Find where the given text appears and provide that cell's center as (x, y) coordinate. 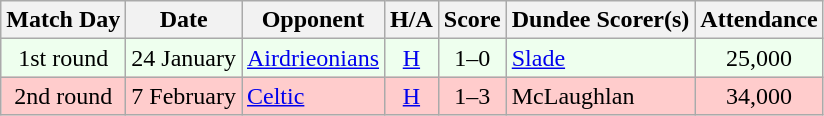
Score (472, 20)
Opponent (314, 20)
24 January (184, 58)
McLaughlan (600, 96)
H/A (412, 20)
25,000 (759, 58)
Airdrieonians (314, 58)
Slade (600, 58)
2nd round (64, 96)
Celtic (314, 96)
7 February (184, 96)
Date (184, 20)
Attendance (759, 20)
Dundee Scorer(s) (600, 20)
Match Day (64, 20)
34,000 (759, 96)
1–0 (472, 58)
1–3 (472, 96)
1st round (64, 58)
